Return the [x, y] coordinate for the center point of the cell that contains the specified text.  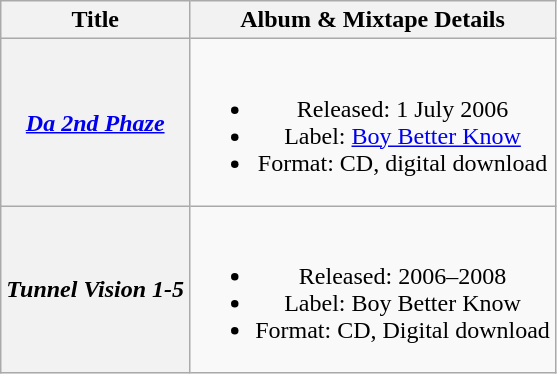
Album & Mixtape Details [373, 20]
Da 2nd Phaze [96, 122]
Tunnel Vision 1-5 [96, 290]
Released: 1 July 2006Label: Boy Better KnowFormat: CD, digital download [373, 122]
Title [96, 20]
Released: 2006–2008Label: Boy Better KnowFormat: CD, Digital download [373, 290]
